Scan for the cell matching the given text and deliver its [X, Y] coordinate at center. 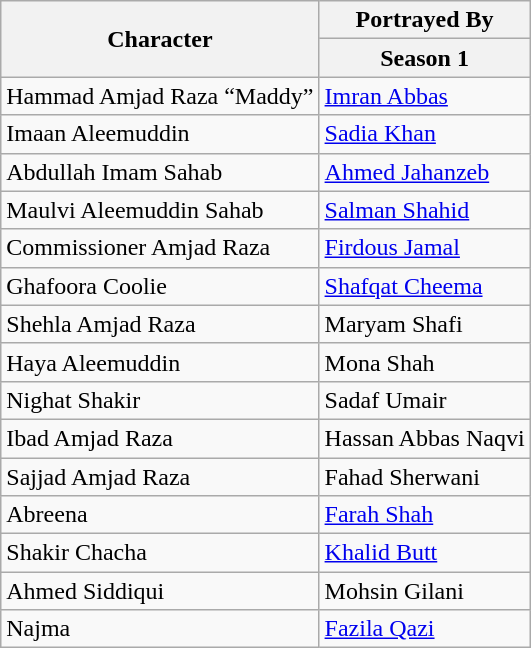
Season 1 [424, 58]
Shafqat Cheema [424, 286]
Maulvi Aleemuddin Sahab [160, 210]
Commissioner Amjad Raza [160, 248]
Nighat Shakir [160, 400]
Sadia Khan [424, 134]
Portrayed By [424, 20]
Salman Shahid [424, 210]
Ghafoora Coolie [160, 286]
Sajjad Amjad Raza [160, 477]
Haya Aleemuddin [160, 362]
Najma [160, 629]
Fazila Qazi [424, 629]
Ibad Amjad Raza [160, 438]
Sadaf Umair [424, 400]
Character [160, 39]
Abdullah Imam Sahab [160, 172]
Khalid Butt [424, 553]
Ahmed Jahanzeb [424, 172]
Farah Shah [424, 515]
Fahad Sherwani [424, 477]
Mohsin Gilani [424, 591]
Hammad Amjad Raza “Maddy” [160, 96]
Imran Abbas [424, 96]
Mona Shah [424, 362]
Abreena [160, 515]
Firdous Jamal [424, 248]
Maryam Shafi [424, 324]
Shehla Amjad Raza [160, 324]
Shakir Chacha [160, 553]
Hassan Abbas Naqvi [424, 438]
Imaan Aleemuddin [160, 134]
Ahmed Siddiqui [160, 591]
